For the text-containing cell, return its midpoint in [X, Y] coordinate format. 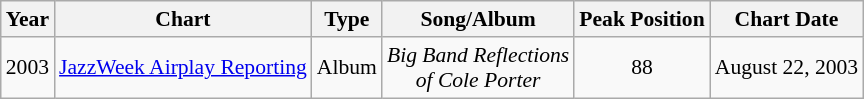
Chart Date [786, 19]
Big Band Reflectionsof Cole Porter [478, 68]
88 [642, 68]
2003 [28, 68]
Chart [183, 19]
Year [28, 19]
Song/Album [478, 19]
JazzWeek Airplay Reporting [183, 68]
August 22, 2003 [786, 68]
Peak Position [642, 19]
Type [347, 19]
Album [347, 68]
